Return [X, Y] of the center of cell containing provided text 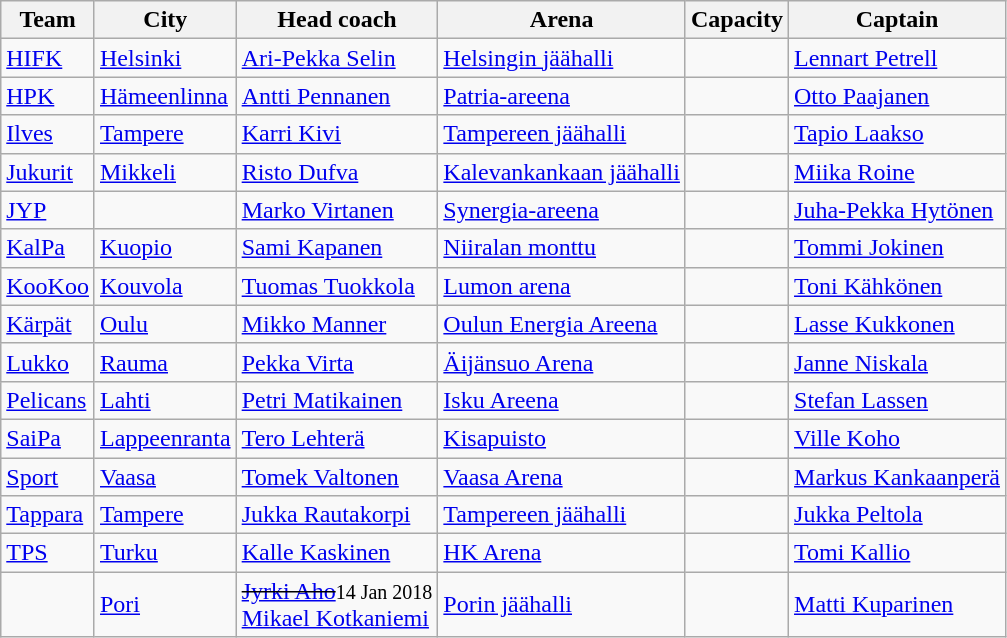
Lumon arena [562, 286]
Miika Roine [898, 172]
Markus Kankaanperä [898, 477]
Isku Areena [562, 400]
Kisapuisto [562, 438]
Karri Kivi [337, 134]
Toni Kähkönen [898, 286]
Marko Virtanen [337, 210]
Tomek Valtonen [337, 477]
Otto Paajanen [898, 96]
Tappara [48, 515]
Hämeenlinna [165, 96]
Team [48, 20]
City [165, 20]
Helsinki [165, 58]
Lappeenranta [165, 438]
SaiPa [48, 438]
Antti Pennanen [337, 96]
Jukka Rautakorpi [337, 515]
Lasse Kukkonen [898, 324]
Pekka Virta [337, 362]
Pori [165, 604]
Sport [48, 477]
Tomi Kallio [898, 553]
Ari-Pekka Selin [337, 58]
Tapio Laakso [898, 134]
Tero Lehterä [337, 438]
Jukka Peltola [898, 515]
Äijänsuo Arena [562, 362]
Stefan Lassen [898, 400]
Lahti [165, 400]
Kouvola [165, 286]
HK Arena [562, 553]
Head coach [337, 20]
Turku [165, 553]
Vaasa Arena [562, 477]
Vaasa [165, 477]
Patria-areena [562, 96]
Kuopio [165, 248]
KooKoo [48, 286]
Helsingin jäähalli [562, 58]
KalPa [48, 248]
Kalle Kaskinen [337, 553]
Lukko [48, 362]
Sami Kapanen [337, 248]
Pelicans [48, 400]
Porin jäähalli [562, 604]
Jyrki Aho14 Jan 2018Mikael Kotkaniemi [337, 604]
Arena [562, 20]
Juha-Pekka Hytönen [898, 210]
HPK [48, 96]
HIFK [48, 58]
Oulun Energia Areena [562, 324]
Synergia-areena [562, 210]
Tommi Jokinen [898, 248]
Capacity [736, 20]
Kalevankankaan jäähalli [562, 172]
Rauma [165, 362]
Oulu [165, 324]
JYP [48, 210]
Kärpät [48, 324]
Niiralan monttu [562, 248]
Captain [898, 20]
Matti Kuparinen [898, 604]
Mikkeli [165, 172]
Risto Dufva [337, 172]
Janne Niskala [898, 362]
Lennart Petrell [898, 58]
Mikko Manner [337, 324]
Ville Koho [898, 438]
Jukurit [48, 172]
Petri Matikainen [337, 400]
Ilves [48, 134]
Tuomas Tuokkola [337, 286]
TPS [48, 553]
